Return the (x, y) coordinate for the center point of the cell that contains the specified text.  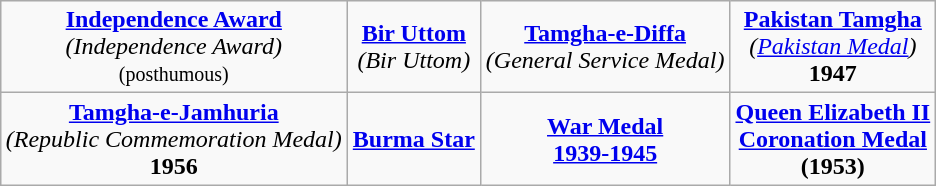
War Medal1939-1945 (605, 139)
Pakistan Tamgha(Pakistan Medal)1947 (833, 47)
Bir Uttom(Bir Uttom) (414, 47)
Tamgha-e-Diffa(General Service Medal) (605, 47)
Tamgha-e-Jamhuria(Republic Commemoration Medal)1956 (174, 139)
Independence Award(Independence Award)(posthumous) (174, 47)
Burma Star (414, 139)
Queen Elizabeth IICoronation Medal(1953) (833, 139)
